Scan for the cell matching the given text and deliver its [x, y] coordinate at center. 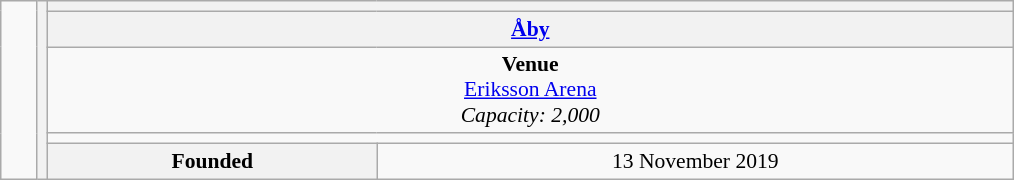
Åby [530, 29]
13 November 2019 [695, 162]
Founded [212, 162]
VenueEriksson ArenaCapacity: 2,000 [530, 90]
